Find where the given text appears and provide that cell's center as [x, y] coordinate. 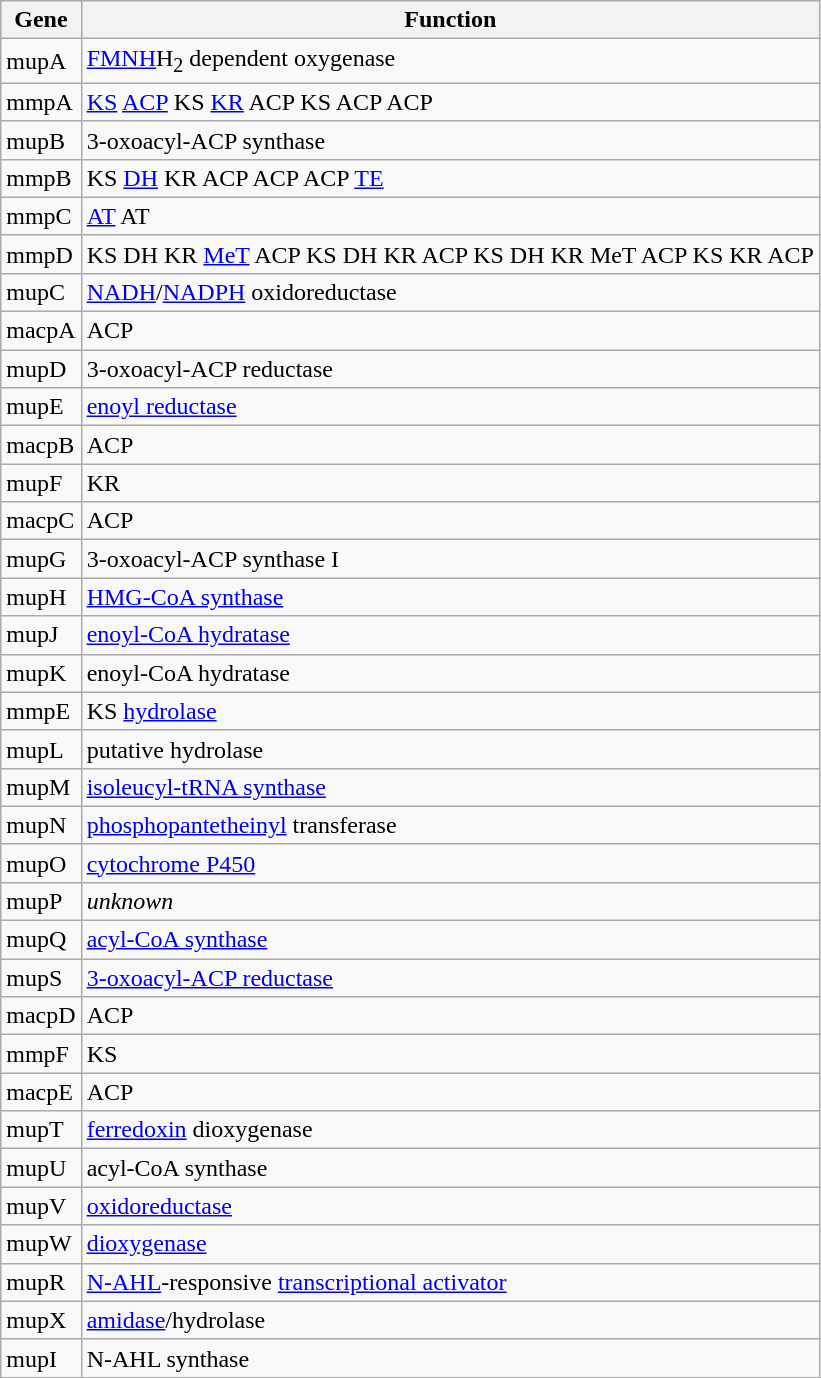
KS DH KR MeT ACP KS DH KR ACP KS DH KR MeT ACP KS KR ACP [450, 254]
mmpD [41, 254]
macpC [41, 521]
macpB [41, 445]
phosphopantetheinyl transferase [450, 825]
KS [450, 1054]
NADH/NADPH oxidoreductase [450, 292]
macpE [41, 1092]
mupM [41, 787]
enoyl reductase [450, 407]
mupR [41, 1282]
KR [450, 483]
mupC [41, 292]
FMNHH2 dependent oxygenase [450, 61]
mupL [41, 749]
mupU [41, 1168]
mupA [41, 61]
mmpE [41, 711]
3-oxoacyl-ACP synthase [450, 140]
isoleucyl-tRNA synthase [450, 787]
mupK [41, 673]
mupP [41, 901]
mmpC [41, 216]
macpA [41, 331]
macpD [41, 1016]
HMG-CoA synthase [450, 597]
putative hydrolase [450, 749]
mmpA [41, 102]
KS DH KR ACP ACP ACP TE [450, 178]
mupW [41, 1244]
mupT [41, 1130]
ferredoxin dioxygenase [450, 1130]
mmpB [41, 178]
mupI [41, 1358]
unknown [450, 901]
mupN [41, 825]
Function [450, 20]
mupS [41, 978]
mupX [41, 1320]
mupJ [41, 635]
mupE [41, 407]
Gene [41, 20]
mupB [41, 140]
amidase/hydrolase [450, 1320]
oxidoreductase [450, 1206]
cytochrome P450 [450, 863]
N-AHL synthase [450, 1358]
mmpF [41, 1054]
mupG [41, 559]
mupQ [41, 940]
3-oxoacyl-ACP synthase I [450, 559]
mupV [41, 1206]
AT AT [450, 216]
mupF [41, 483]
KS hydrolase [450, 711]
mupO [41, 863]
KS ACP KS KR ACP KS ACP ACP [450, 102]
dioxygenase [450, 1244]
mupD [41, 369]
N-AHL-responsive transcriptional activator [450, 1282]
mupH [41, 597]
